Provide the [X, Y] coordinate of the cell's center where the given text is located.  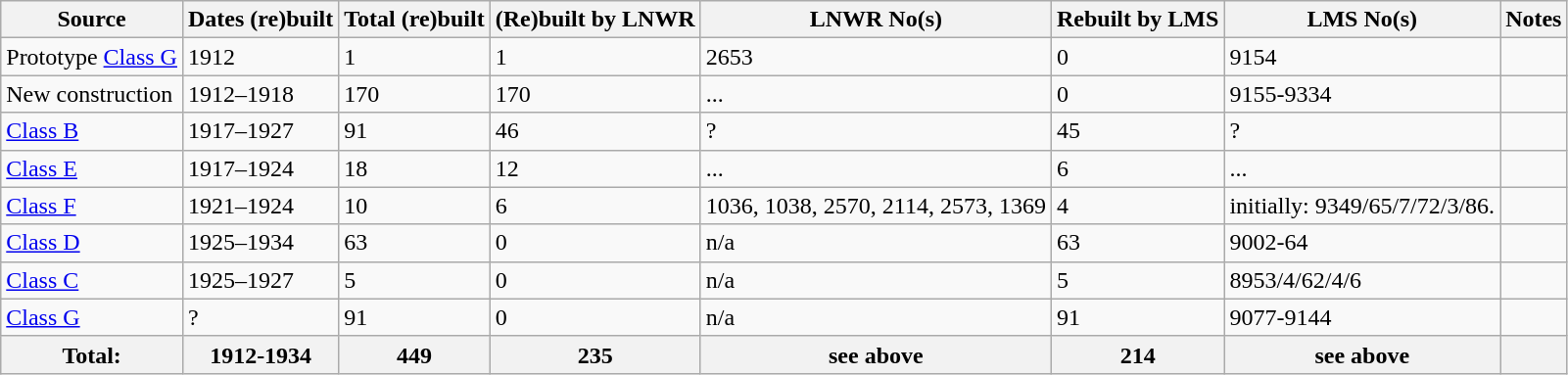
2653 [876, 57]
LNWR No(s) [876, 20]
9002-64 [1362, 243]
(Re)built by LNWR [595, 20]
9155-9334 [1362, 94]
New construction [92, 94]
18 [414, 168]
Notes [1534, 20]
4 [1137, 206]
1912-1934 [261, 354]
1925–1934 [261, 243]
1921–1924 [261, 206]
46 [595, 131]
1912 [261, 57]
10 [414, 206]
Class E [92, 168]
initially: 9349/65/7/72/3/86. [1362, 206]
Dates (re)built [261, 20]
Class G [92, 317]
1925–1927 [261, 280]
Class F [92, 206]
1917–1927 [261, 131]
1036, 1038, 2570, 2114, 2573, 1369 [876, 206]
Prototype Class G [92, 57]
1917–1924 [261, 168]
Total (re)built [414, 20]
Rebuilt by LMS [1137, 20]
1912–1918 [261, 94]
12 [595, 168]
8953/4/62/4/6 [1362, 280]
449 [414, 354]
214 [1137, 354]
9077-9144 [1362, 317]
9154 [1362, 57]
Source [92, 20]
Class C [92, 280]
Class D [92, 243]
LMS No(s) [1362, 20]
Total: [92, 354]
Class B [92, 131]
235 [595, 354]
45 [1137, 131]
